Capture the cell that displays the provided text and extract its [X, Y] central coordinate. 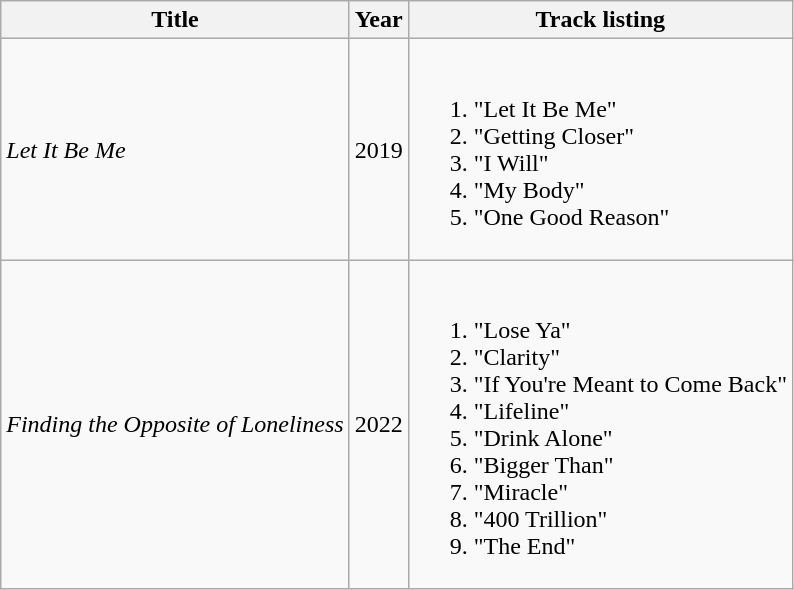
2022 [378, 424]
"Let It Be Me""Getting Closer""I Will""My Body""One Good Reason" [600, 150]
Track listing [600, 20]
Title [175, 20]
"Lose Ya""Clarity""If You're Meant to Come Back""Lifeline""Drink Alone""Bigger Than""Miracle""400 Trillion""The End" [600, 424]
Year [378, 20]
Finding the Opposite of Loneliness [175, 424]
2019 [378, 150]
Let It Be Me [175, 150]
